Locate the cell with the specified text and output its (x, y) center coordinate. 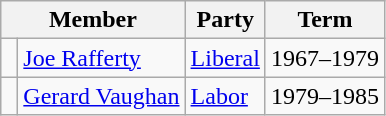
Term (324, 20)
1979–1985 (324, 96)
Member (93, 20)
Liberal (225, 58)
Labor (225, 96)
Joe Rafferty (102, 58)
1967–1979 (324, 58)
Party (225, 20)
Gerard Vaughan (102, 96)
